Provide the (X, Y) coordinate of the cell's center where the given text is located.  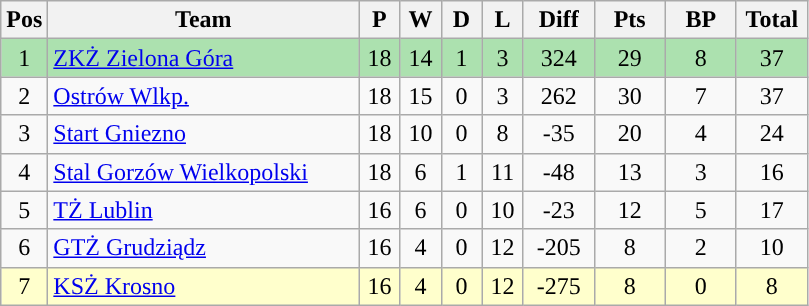
TŻ Lublin (204, 210)
15 (420, 96)
-35 (558, 134)
L (502, 20)
Total (772, 20)
29 (630, 58)
Pos (24, 20)
17 (772, 210)
D (462, 20)
262 (558, 96)
GTŻ Grudziądz (204, 248)
30 (630, 96)
Stal Gorzów Wielkopolski (204, 172)
14 (420, 58)
-23 (558, 210)
Pts (630, 20)
-275 (558, 286)
24 (772, 134)
P (380, 20)
11 (502, 172)
-205 (558, 248)
KSŻ Krosno (204, 286)
ZKŻ Zielona Góra (204, 58)
324 (558, 58)
Team (204, 20)
Start Gniezno (204, 134)
13 (630, 172)
-48 (558, 172)
W (420, 20)
20 (630, 134)
BP (700, 20)
Diff (558, 20)
Ostrów Wlkp. (204, 96)
